Output the (x, y) coordinate of the center of the cell containing the given text.  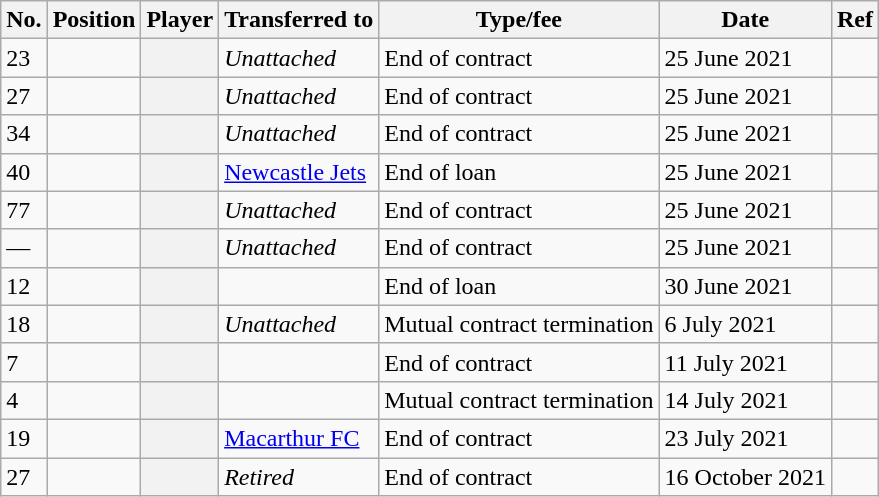
Transferred to (299, 20)
Player (180, 20)
— (24, 248)
18 (24, 324)
14 July 2021 (745, 400)
7 (24, 362)
77 (24, 210)
Macarthur FC (299, 438)
40 (24, 172)
Retired (299, 477)
Ref (854, 20)
16 October 2021 (745, 477)
Newcastle Jets (299, 172)
34 (24, 134)
No. (24, 20)
30 June 2021 (745, 286)
19 (24, 438)
Position (94, 20)
23 (24, 58)
11 July 2021 (745, 362)
12 (24, 286)
6 July 2021 (745, 324)
23 July 2021 (745, 438)
4 (24, 400)
Type/fee (519, 20)
Date (745, 20)
